Provide the [X, Y] coordinate of the cell's center where the given text is located.  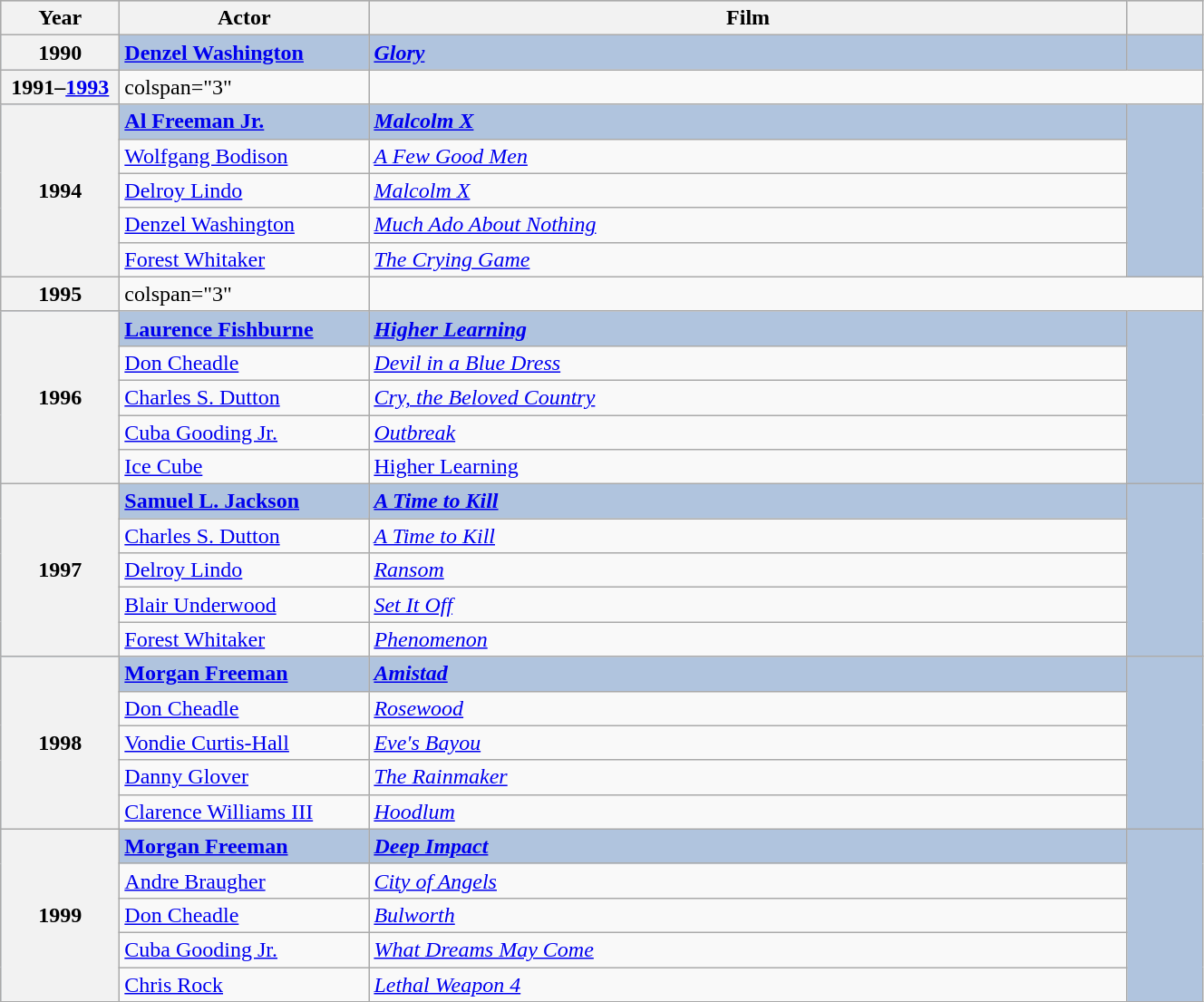
Al Freeman Jr. [245, 122]
Deep Impact [749, 846]
Ice Cube [245, 467]
1991–1993 [60, 87]
Chris Rock [245, 984]
The Rainmaker [749, 777]
Bulworth [749, 915]
What Dreams May Come [749, 949]
Ransom [749, 570]
Devil in a Blue Dress [749, 363]
Year [60, 18]
Blair Underwood [245, 605]
1998 [60, 743]
1997 [60, 570]
Andre Braugher [245, 880]
Wolfgang Bodison [245, 156]
Film [749, 18]
Much Ado About Nothing [749, 225]
Clarence Williams III [245, 812]
Amistad [749, 674]
Cry, the Beloved Country [749, 397]
A Few Good Men [749, 156]
Glory [749, 53]
The Crying Game [749, 259]
1996 [60, 397]
Phenomenon [749, 639]
Eve's Bayou [749, 743]
Hoodlum [749, 812]
City of Angels [749, 880]
Laurence Fishburne [245, 328]
Set It Off [749, 605]
Lethal Weapon 4 [749, 984]
Vondie Curtis-Hall [245, 743]
1990 [60, 53]
Samuel L. Jackson [245, 501]
Danny Glover [245, 777]
1999 [60, 915]
1994 [60, 190]
Rosewood [749, 708]
Outbreak [749, 433]
1995 [60, 294]
Actor [245, 18]
